Identify which cell holds the provided text, then report its [X, Y] central coordinate. 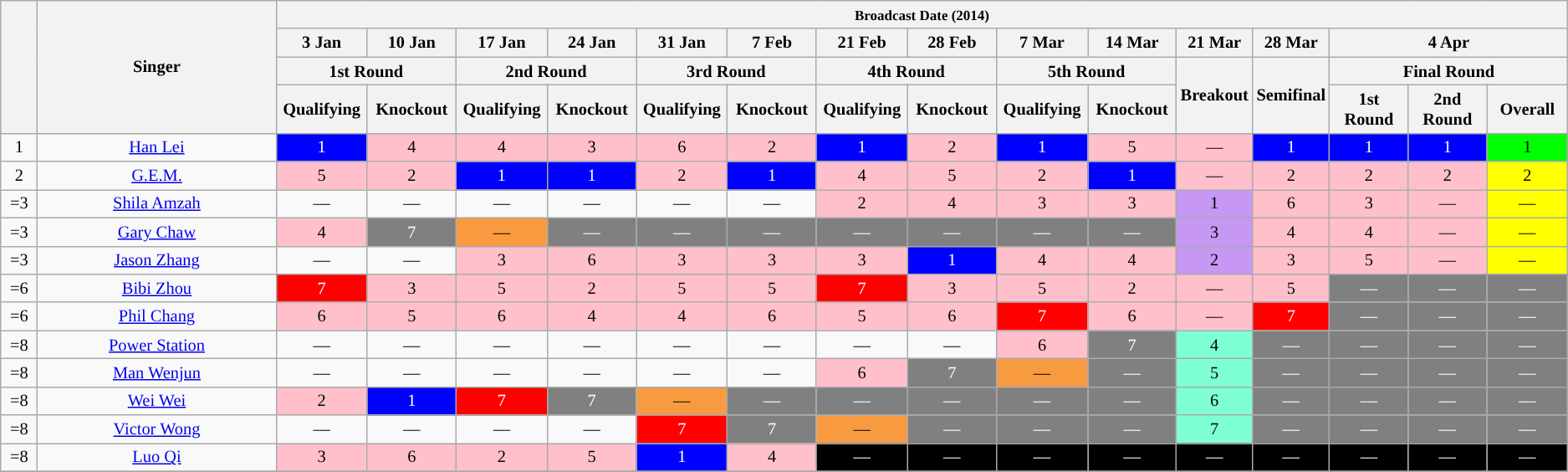
21 Mar [1214, 43]
Final Round [1448, 71]
Singer [157, 67]
Overall [1527, 109]
7 Feb [772, 43]
Breakout [1214, 95]
3 Jan [321, 43]
24 Jan [592, 43]
Semifinal [1291, 95]
4 Apr [1448, 43]
31 Jan [682, 43]
Bibi Zhou [157, 288]
17 Jan [502, 43]
Han Lei [157, 147]
7 Mar [1042, 43]
Wei Wei [157, 401]
21 Feb [861, 43]
Man Wenjun [157, 372]
28 Mar [1291, 43]
3rd Round [726, 71]
G.E.M. [157, 176]
Phil Chang [157, 316]
5th Round [1085, 71]
Victor Wong [157, 429]
10 Jan [411, 43]
Power Station [157, 345]
4th Round [907, 71]
Gary Chaw [157, 232]
28 Feb [952, 43]
Luo Qi [157, 457]
Jason Zhang [157, 260]
14 Mar [1132, 43]
Shila Amzah [157, 203]
Broadcast Date (2014) [922, 14]
